Determine the [x, y] coordinate at the center of the cell enclosing the given text.  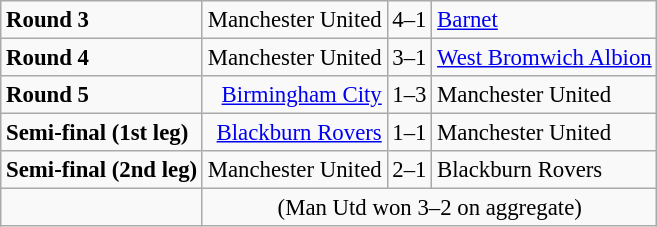
Semi-final (2nd leg) [102, 170]
West Bromwich Albion [544, 58]
(Man Utd won 3–2 on aggregate) [430, 208]
2–1 [410, 170]
4–1 [410, 20]
3–1 [410, 58]
1–1 [410, 133]
Barnet [544, 20]
Round 4 [102, 58]
Birmingham City [294, 95]
Round 5 [102, 95]
Round 3 [102, 20]
1–3 [410, 95]
Semi-final (1st leg) [102, 133]
